Find where the given text appears and provide that cell's center as [X, Y] coordinate. 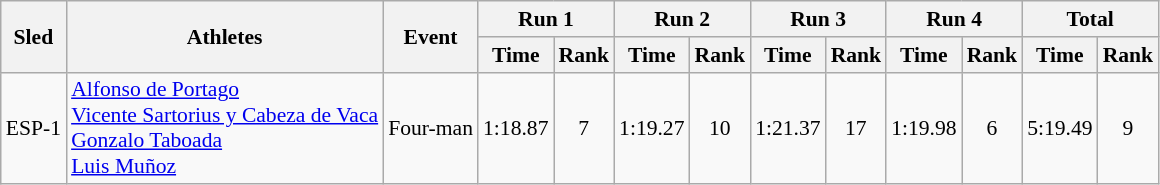
1:19.27 [652, 128]
Four-man [430, 128]
Run 4 [954, 19]
Athletes [224, 36]
ESP-1 [34, 128]
Total [1090, 19]
17 [856, 128]
1:18.87 [516, 128]
Run 3 [818, 19]
5:19.49 [1060, 128]
Run 2 [682, 19]
1:21.37 [788, 128]
1:19.98 [924, 128]
Event [430, 36]
Alfonso de PortagoVicente Sartorius y Cabeza de VacaGonzalo TaboadaLuis Muñoz [224, 128]
7 [584, 128]
6 [992, 128]
Sled [34, 36]
Run 1 [546, 19]
9 [1128, 128]
10 [720, 128]
